Locate the cell with the specified text and output its [X, Y] center coordinate. 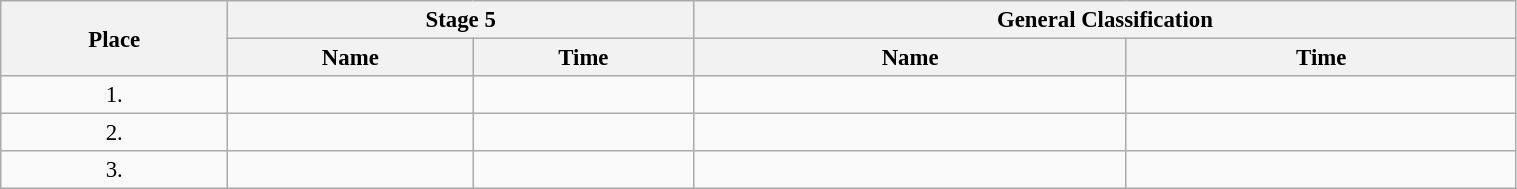
Place [114, 38]
1. [114, 95]
Stage 5 [461, 20]
3. [114, 170]
General Classification [1105, 20]
2. [114, 133]
